Extract the (x, y) coordinate from the center of the cell holding the provided text.  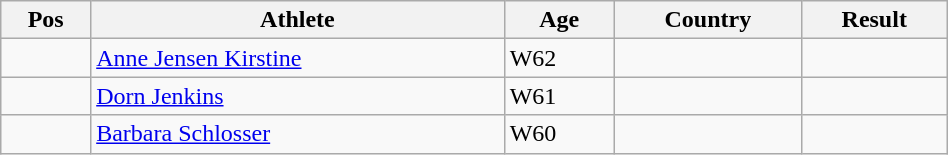
W61 (559, 96)
W62 (559, 58)
Dorn Jenkins (298, 96)
Result (874, 20)
Country (708, 20)
Age (559, 20)
W60 (559, 134)
Athlete (298, 20)
Barbara Schlosser (298, 134)
Pos (46, 20)
Anne Jensen Kirstine (298, 58)
